Find where the given text appears and provide that cell's center as [x, y] coordinate. 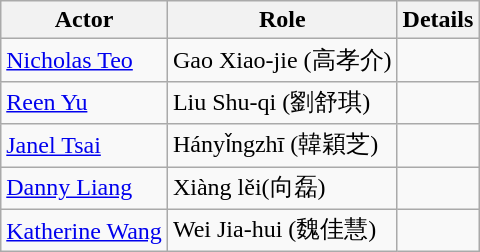
Xiàng lěi(向磊) [282, 188]
Reen Yu [84, 102]
Nicholas Teo [84, 60]
Wei Jia-hui (魏佳慧) [282, 230]
Details [438, 20]
Janel Tsai [84, 146]
Danny Liang [84, 188]
Hányǐngzhī (韓穎芝) [282, 146]
Role [282, 20]
Actor [84, 20]
Liu Shu-qi (劉舒琪) [282, 102]
Katherine Wang [84, 230]
Gao Xiao-jie (高孝介) [282, 60]
